Capture the cell that displays the provided text and extract its (x, y) central coordinate. 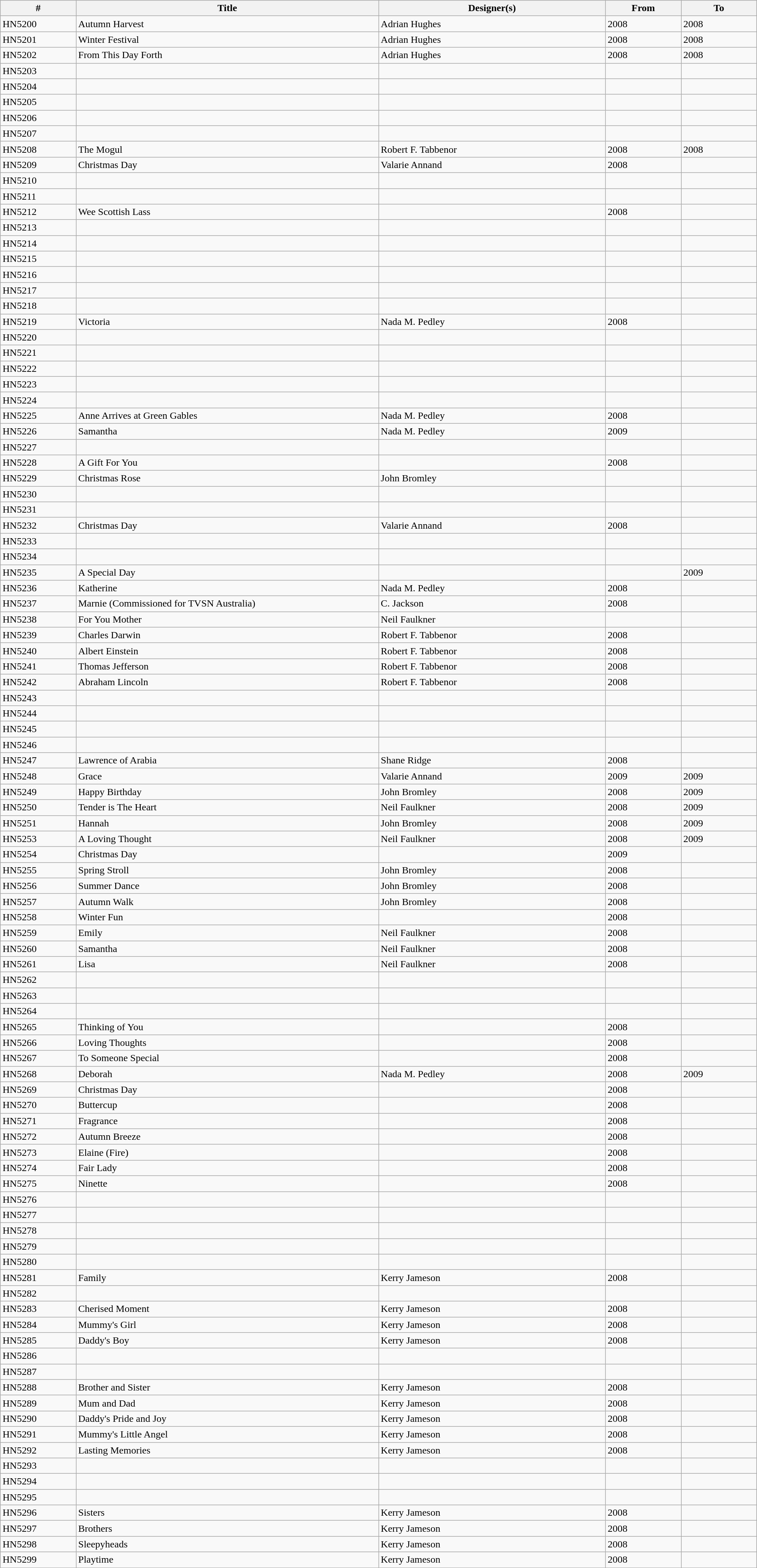
HN5273 (38, 1152)
Emily (227, 933)
Designer(s) (492, 8)
HN5247 (38, 761)
HN5256 (38, 886)
HN5226 (38, 431)
Marnie (Commissioned for TVSN Australia) (227, 604)
HN5275 (38, 1183)
HN5265 (38, 1027)
Lawrence of Arabia (227, 761)
HN5217 (38, 290)
HN5232 (38, 525)
HN5214 (38, 243)
HN5244 (38, 714)
HN5200 (38, 24)
Cherised Moment (227, 1309)
HN5204 (38, 86)
HN5296 (38, 1513)
HN5263 (38, 996)
Autumn Harvest (227, 24)
HN5274 (38, 1168)
HN5242 (38, 682)
Sleepyheads (227, 1544)
Winter Festival (227, 40)
HN5239 (38, 635)
HN5251 (38, 823)
Happy Birthday (227, 792)
HN5280 (38, 1262)
HN5246 (38, 745)
HN5281 (38, 1278)
To (719, 8)
A Gift For You (227, 463)
Victoria (227, 322)
HN5283 (38, 1309)
HN5293 (38, 1466)
Charles Darwin (227, 635)
Mummy's Girl (227, 1325)
HN5276 (38, 1199)
Autumn Breeze (227, 1136)
HN5205 (38, 102)
Daddy's Pride and Joy (227, 1419)
Thomas Jefferson (227, 666)
Elaine (Fire) (227, 1152)
Brothers (227, 1528)
HN5206 (38, 118)
From This Day Forth (227, 55)
HN5249 (38, 792)
HN5262 (38, 980)
HN5212 (38, 212)
Sisters (227, 1513)
HN5290 (38, 1419)
Fragrance (227, 1121)
HN5298 (38, 1544)
HN5269 (38, 1090)
HN5268 (38, 1074)
# (38, 8)
Daddy's Boy (227, 1340)
HN5201 (38, 40)
HN5279 (38, 1246)
HN5221 (38, 353)
C. Jackson (492, 604)
Spring Stroll (227, 870)
HN5270 (38, 1105)
Hannah (227, 823)
HN5254 (38, 854)
HN5219 (38, 322)
HN5228 (38, 463)
HN5229 (38, 478)
Tender is The Heart (227, 807)
HN5257 (38, 901)
HN5211 (38, 196)
HN5255 (38, 870)
HN5241 (38, 666)
Mum and Dad (227, 1403)
HN5207 (38, 133)
Autumn Walk (227, 901)
Brother and Sister (227, 1387)
Winter Fun (227, 917)
HN5230 (38, 494)
Christmas Rose (227, 478)
HN5238 (38, 619)
HN5294 (38, 1482)
HN5215 (38, 259)
HN5208 (38, 149)
HN5203 (38, 71)
HN5216 (38, 275)
HN5237 (38, 604)
HN5220 (38, 337)
The Mogul (227, 149)
HN5266 (38, 1043)
A Special Day (227, 572)
HN5222 (38, 369)
Playtime (227, 1560)
HN5285 (38, 1340)
HN5218 (38, 306)
Albert Einstein (227, 651)
HN5224 (38, 400)
HN5277 (38, 1215)
HN5243 (38, 698)
HN5259 (38, 933)
HN5282 (38, 1293)
HN5288 (38, 1387)
HN5235 (38, 572)
HN5287 (38, 1372)
Buttercup (227, 1105)
HN5272 (38, 1136)
HN5278 (38, 1231)
Summer Dance (227, 886)
Lasting Memories (227, 1450)
HN5225 (38, 415)
HN5258 (38, 917)
Ninette (227, 1183)
HN5250 (38, 807)
HN5202 (38, 55)
For You Mother (227, 619)
HN5210 (38, 180)
HN5253 (38, 839)
A Loving Thought (227, 839)
Shane Ridge (492, 761)
HN5209 (38, 165)
HN5271 (38, 1121)
HN5240 (38, 651)
HN5236 (38, 588)
Grace (227, 776)
Fair Lady (227, 1168)
HN5231 (38, 510)
Title (227, 8)
HN5297 (38, 1528)
HN5289 (38, 1403)
HN5299 (38, 1560)
Loving Thoughts (227, 1043)
Family (227, 1278)
From (643, 8)
Thinking of You (227, 1027)
HN5284 (38, 1325)
HN5295 (38, 1497)
Wee Scottish Lass (227, 212)
Lisa (227, 964)
Anne Arrives at Green Gables (227, 415)
HN5213 (38, 228)
HN5292 (38, 1450)
HN5291 (38, 1434)
HN5264 (38, 1011)
Abraham Lincoln (227, 682)
HN5234 (38, 557)
Katherine (227, 588)
HN5267 (38, 1058)
HN5245 (38, 729)
To Someone Special (227, 1058)
HN5286 (38, 1356)
HN5248 (38, 776)
HN5227 (38, 447)
Mummy's Little Angel (227, 1434)
HN5261 (38, 964)
HN5260 (38, 948)
HN5233 (38, 541)
HN5223 (38, 384)
Deborah (227, 1074)
